Return (X, Y) of the center of cell containing provided text 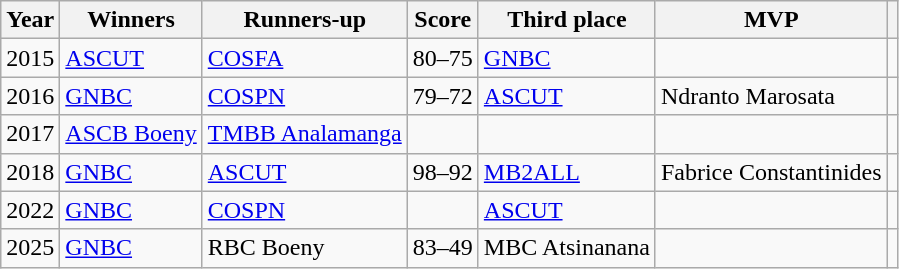
2025 (30, 248)
MVP (771, 20)
2015 (30, 58)
2022 (30, 210)
Fabrice Constantinides (771, 172)
98–92 (442, 172)
COSFA (304, 58)
79–72 (442, 96)
MBC Atsinanana (566, 248)
83–49 (442, 248)
2018 (30, 172)
80–75 (442, 58)
ASCB Boeny (131, 134)
Ndranto Marosata (771, 96)
RBC Boeny (304, 248)
Year (30, 20)
Score (442, 20)
MB2ALL (566, 172)
Winners (131, 20)
TMBB Analamanga (304, 134)
Third place (566, 20)
2016 (30, 96)
2017 (30, 134)
Runners-up (304, 20)
